Extract the (X, Y) coordinate from the center of the cell holding the provided text.  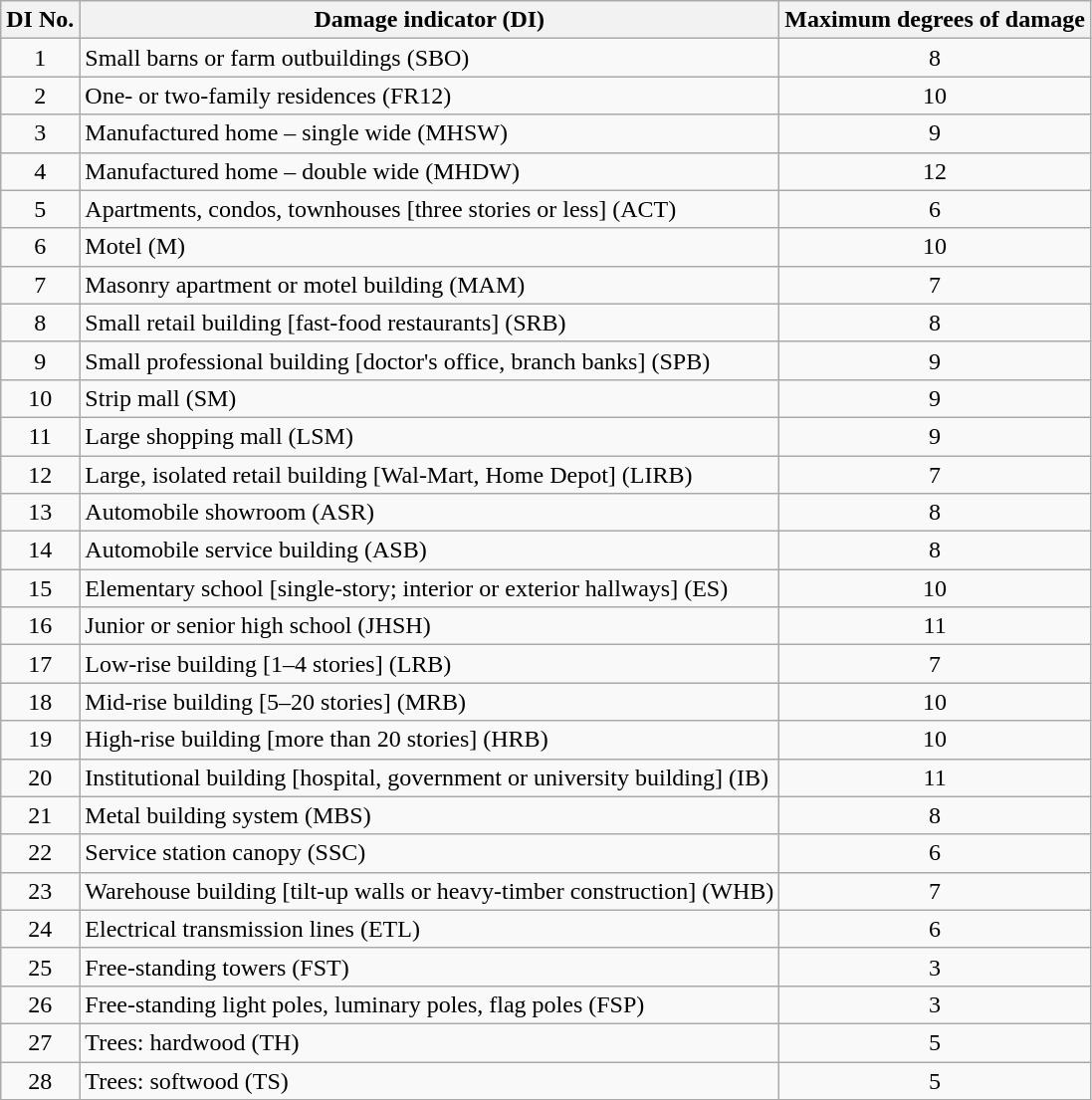
Trees: softwood (TS) (430, 1080)
Automobile service building (ASB) (430, 550)
Strip mall (SM) (430, 398)
4 (40, 171)
14 (40, 550)
1 (40, 58)
15 (40, 588)
Small retail building [fast-food restaurants] (SRB) (430, 323)
Large, isolated retail building [Wal-Mart, Home Depot] (LIRB) (430, 475)
Motel (M) (430, 247)
Damage indicator (DI) (430, 20)
Large shopping mall (LSM) (430, 436)
Electrical transmission lines (ETL) (430, 929)
27 (40, 1042)
Junior or senior high school (JHSH) (430, 626)
24 (40, 929)
Elementary school [single-story; interior or exterior hallways] (ES) (430, 588)
DI No. (40, 20)
Trees: hardwood (TH) (430, 1042)
Apartments, condos, townhouses [three stories or less] (ACT) (430, 209)
Small barns or farm outbuildings (SBO) (430, 58)
18 (40, 702)
High-rise building [more than 20 stories] (HRB) (430, 740)
13 (40, 513)
Manufactured home – single wide (MHSW) (430, 133)
Metal building system (MBS) (430, 815)
28 (40, 1080)
26 (40, 1004)
2 (40, 96)
Free-standing light poles, luminary poles, flag poles (FSP) (430, 1004)
Small professional building [doctor's office, branch banks] (SPB) (430, 360)
Maximum degrees of damage (936, 20)
Institutional building [hospital, government or university building] (IB) (430, 777)
Warehouse building [tilt-up walls or heavy-timber construction] (WHB) (430, 891)
22 (40, 853)
25 (40, 967)
16 (40, 626)
Automobile showroom (ASR) (430, 513)
Manufactured home – double wide (MHDW) (430, 171)
17 (40, 664)
Free-standing towers (FST) (430, 967)
19 (40, 740)
23 (40, 891)
Service station canopy (SSC) (430, 853)
Low-rise building [1–4 stories] (LRB) (430, 664)
Masonry apartment or motel building (MAM) (430, 285)
One- or two-family residences (FR12) (430, 96)
Mid-rise building [5–20 stories] (MRB) (430, 702)
20 (40, 777)
21 (40, 815)
